Provide the (x, y) coordinate of the cell's center where the given text is located.  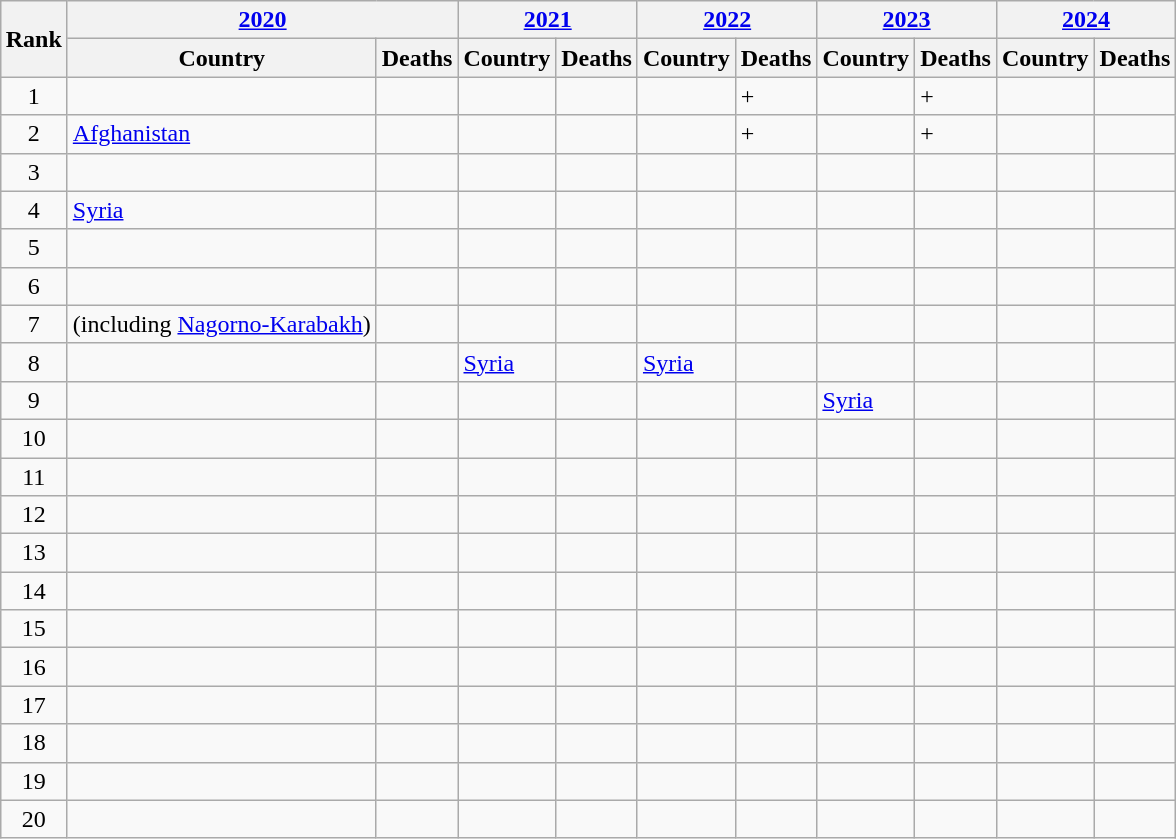
8 (34, 362)
14 (34, 591)
10 (34, 438)
Afghanistan (222, 134)
2024 (1086, 20)
2022 (726, 20)
2020 (262, 20)
16 (34, 667)
9 (34, 400)
2 (34, 134)
1 (34, 96)
7 (34, 324)
12 (34, 515)
6 (34, 286)
20 (34, 819)
13 (34, 553)
2021 (548, 20)
4 (34, 210)
2023 (906, 20)
Rank (34, 39)
15 (34, 629)
17 (34, 705)
11 (34, 477)
(including Nagorno-Karabakh) (222, 324)
19 (34, 781)
3 (34, 172)
18 (34, 743)
5 (34, 248)
